Detect which cell encompasses the target text, then output its (X, Y) center coordinate. 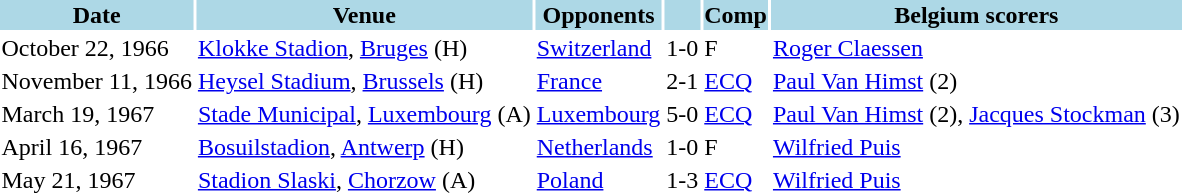
Stade Municipal, Luxembourg (A) (364, 114)
Belgium scorers (976, 15)
November 11, 1966 (96, 81)
Comp (736, 15)
Switzerland (598, 48)
Roger Claessen (976, 48)
March 19, 1967 (96, 114)
Opponents (598, 15)
Date (96, 15)
2-1 (682, 81)
Wilfried Puis (976, 147)
France (598, 81)
Paul Van Himst (2), Jacques Stockman (3) (976, 114)
April 16, 1967 (96, 147)
October 22, 1966 (96, 48)
Paul Van Himst (2) (976, 81)
5-0 (682, 114)
Heysel Stadium, Brussels (H) (364, 81)
Bosuilstadion, Antwerp (H) (364, 147)
Venue (364, 15)
Klokke Stadion, Bruges (H) (364, 48)
Luxembourg (598, 114)
Netherlands (598, 147)
